Detect which cell encompasses the target text, then output its [X, Y] center coordinate. 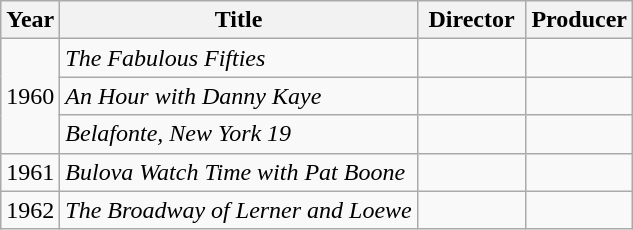
Belafonte, New York 19 [238, 134]
An Hour with Danny Kaye [238, 96]
1960 [30, 96]
Director [472, 20]
The Fabulous Fifties [238, 58]
1961 [30, 172]
The Broadway of Lerner and Loewe [238, 210]
1962 [30, 210]
Year [30, 20]
Title [238, 20]
Producer [580, 20]
Bulova Watch Time with Pat Boone [238, 172]
